Return (X, Y) of the center of cell containing provided text 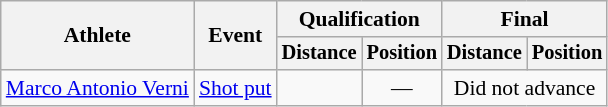
Final (524, 19)
Event (236, 36)
Athlete (98, 36)
Marco Antonio Verni (98, 88)
Did not advance (524, 88)
— (402, 88)
Qualification (360, 19)
Shot put (236, 88)
